Return (X, Y) of the center of cell containing provided text 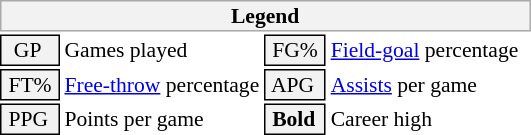
Games played (162, 50)
Free-throw percentage (162, 85)
FG% (295, 50)
APG (295, 85)
Field-goal percentage (430, 50)
GP (30, 50)
Legend (265, 16)
Assists per game (430, 85)
FT% (30, 85)
